Extract the (X, Y) coordinate from the center of the cell holding the provided text.  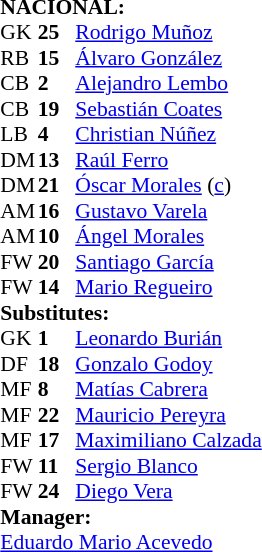
LB (19, 135)
Santiago García (168, 262)
Diego Vera (168, 491)
16 (57, 211)
Substitutes: (130, 313)
8 (57, 389)
Raúl Ferro (168, 160)
Leonardo Burián (168, 339)
17 (57, 441)
19 (57, 109)
21 (57, 185)
Sergio Blanco (168, 466)
15 (57, 58)
Ángel Morales (168, 237)
Álvaro González (168, 58)
Alejandro Lembo (168, 83)
14 (57, 287)
4 (57, 135)
2 (57, 83)
Mauricio Pereyra (168, 415)
25 (57, 33)
1 (57, 339)
Sebastián Coates (168, 109)
Gustavo Varela (168, 211)
24 (57, 491)
10 (57, 237)
18 (57, 364)
DF (19, 364)
20 (57, 262)
Mario Regueiro (168, 287)
Manager: (130, 517)
22 (57, 415)
Maximiliano Calzada (168, 441)
Christian Núñez (168, 135)
Matías Cabrera (168, 389)
Gonzalo Godoy (168, 364)
11 (57, 466)
Óscar Morales (c) (168, 185)
13 (57, 160)
RB (19, 58)
Rodrigo Muñoz (168, 33)
